Determine the (x, y) coordinate at the center of the cell enclosing the given text.  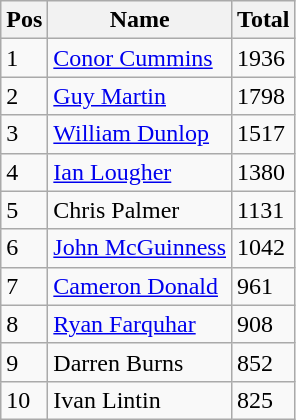
Ian Lougher (140, 172)
1131 (264, 210)
1 (24, 58)
1042 (264, 248)
10 (24, 400)
852 (264, 362)
Name (140, 20)
William Dunlop (140, 134)
7 (24, 286)
3 (24, 134)
Chris Palmer (140, 210)
1517 (264, 134)
2 (24, 96)
Conor Cummins (140, 58)
Cameron Donald (140, 286)
Total (264, 20)
Darren Burns (140, 362)
1798 (264, 96)
5 (24, 210)
Pos (24, 20)
4 (24, 172)
1380 (264, 172)
Ryan Farquhar (140, 324)
825 (264, 400)
6 (24, 248)
8 (24, 324)
Ivan Lintin (140, 400)
1936 (264, 58)
908 (264, 324)
John McGuinness (140, 248)
961 (264, 286)
Guy Martin (140, 96)
9 (24, 362)
